Detect which cell encompasses the target text, then output its [X, Y] center coordinate. 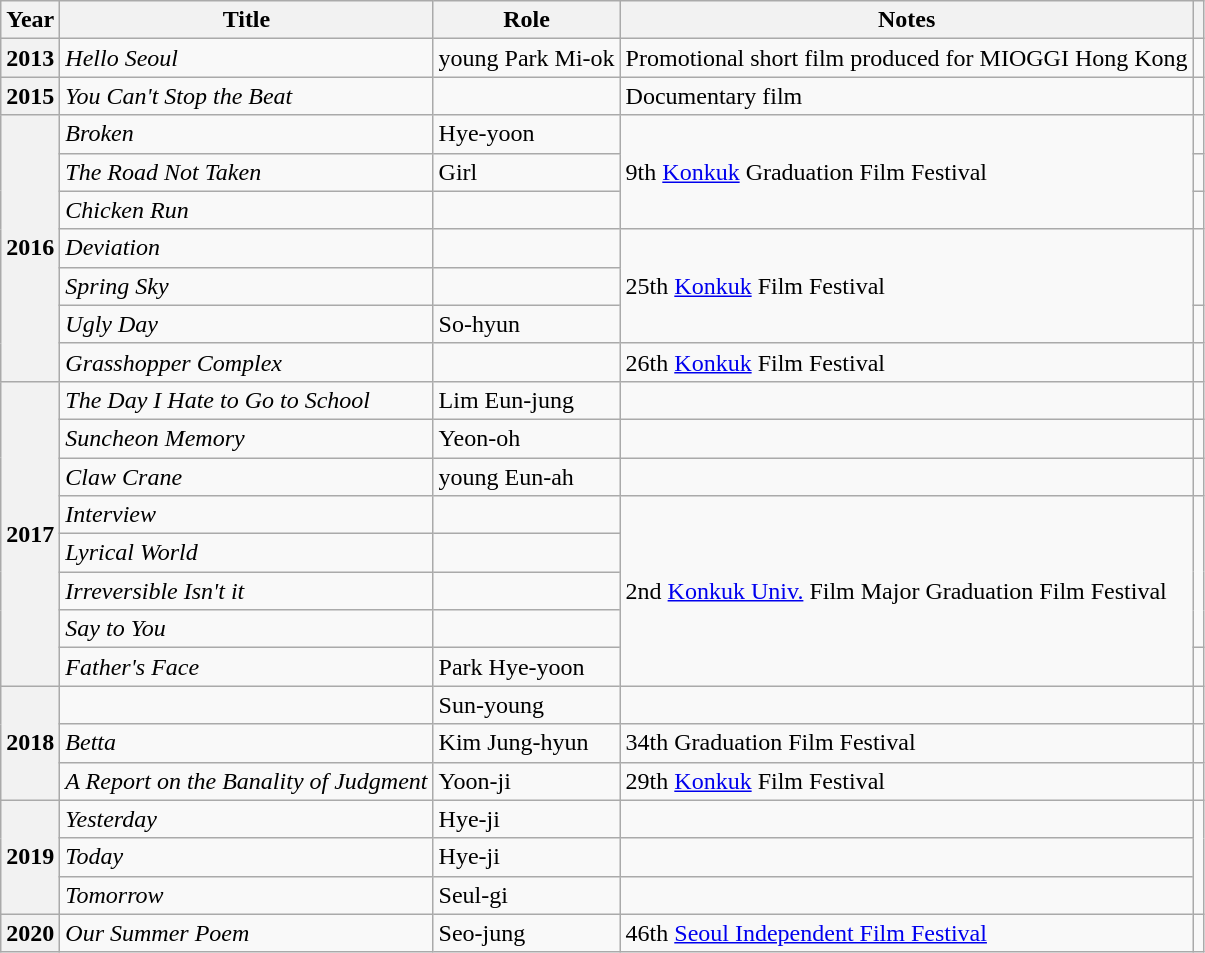
Yesterday [246, 819]
Documentary film [906, 96]
Deviation [246, 248]
Lyrical World [246, 553]
2016 [30, 248]
26th Konkuk Film Festival [906, 362]
29th Konkuk Film Festival [906, 781]
Yoon-ji [526, 781]
young Park Mi-ok [526, 58]
Grasshopper Complex [246, 362]
Our Summer Poem [246, 933]
25th Konkuk Film Festival [906, 286]
Year [30, 20]
Seo-jung [526, 933]
Title [246, 20]
Claw Crane [246, 477]
Spring Sky [246, 286]
Park Hye-yoon [526, 667]
2015 [30, 96]
The Day I Hate to Go to School [246, 400]
Promotional short film produced for MIOGGI Hong Kong [906, 58]
Tomorrow [246, 895]
Betta [246, 743]
Lim Eun-jung [526, 400]
2020 [30, 933]
9th Konkuk Graduation Film Festival [906, 172]
Sun-young [526, 705]
2013 [30, 58]
46th Seoul Independent Film Festival [906, 933]
34th Graduation Film Festival [906, 743]
young Eun-ah [526, 477]
Suncheon Memory [246, 438]
Hello Seoul [246, 58]
Broken [246, 134]
You Can't Stop the Beat [246, 96]
Ugly Day [246, 324]
2018 [30, 743]
The Road Not Taken [246, 172]
2nd Konkuk Univ. Film Major Graduation Film Festival [906, 591]
Irreversible Isn't it [246, 591]
Say to You [246, 629]
Notes [906, 20]
So-hyun [526, 324]
Hye-yoon [526, 134]
2019 [30, 857]
Yeon-oh [526, 438]
Role [526, 20]
Chicken Run [246, 210]
Seul-gi [526, 895]
Kim Jung-hyun [526, 743]
Girl [526, 172]
A Report on the Banality of Judgment [246, 781]
Father's Face [246, 667]
Interview [246, 515]
Today [246, 857]
2017 [30, 533]
